Capture the cell that displays the provided text and extract its (x, y) central coordinate. 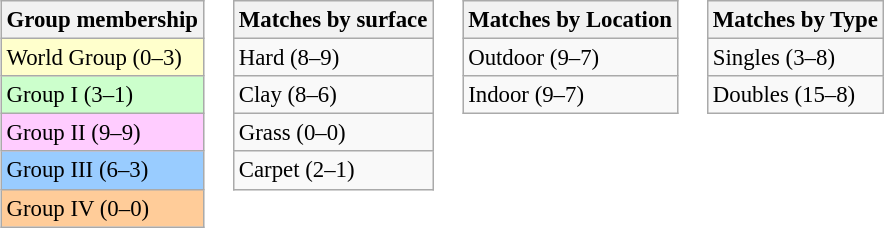
Group membership (102, 20)
Matches by Type (796, 20)
Matches by surface (332, 20)
Group II (9–9) (102, 133)
Group IV (0–0) (102, 208)
Clay (8–6) (332, 95)
Doubles (15–8) (796, 95)
Outdoor (9–7) (570, 58)
World Group (0–3) (102, 58)
Group III (6–3) (102, 170)
Matches by Location (570, 20)
Singles (3–8) (796, 58)
Grass (0–0) (332, 133)
Group I (3–1) (102, 95)
Indoor (9–7) (570, 95)
Carpet (2–1) (332, 170)
Hard (8–9) (332, 58)
